Extract the (x, y) coordinate from the center of the cell holding the provided text.  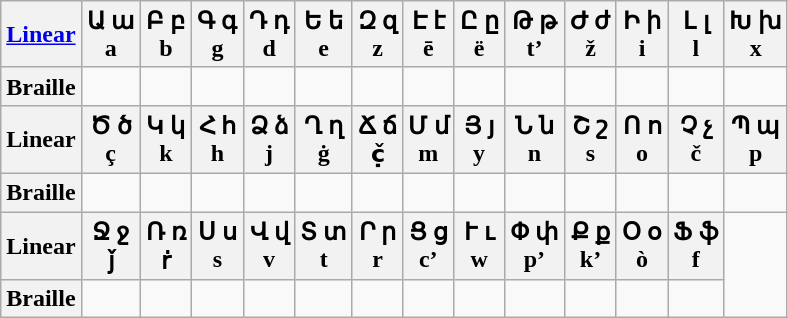
Ր ր r (377, 246)
Շ շ s (591, 139)
Ց ց c’ (429, 246)
Չ չ č (696, 139)
Օ օ ò (642, 246)
Դ դ d (269, 34)
Կ կ k (166, 139)
Ս ս s (218, 246)
Ճ ճ č̣ (377, 139)
Հ հ h (218, 139)
Խ խ x (756, 34)
Ը ը ë (479, 34)
Ա ա a (110, 34)
Ֆ ֆ f (696, 246)
Յ յ y (479, 139)
Ո ո o (642, 139)
Ք ք k’ (591, 246)
Վ վ v (269, 246)
Մ մ m (429, 139)
Ծ ծ ç (110, 139)
Ժ ժ ž (591, 34)
Ջ ջ ǰ (110, 246)
Ե ե e (324, 34)
Թ թ t’ (534, 34)
Ւ ւ w (479, 246)
Զ զ z (377, 34)
Ղ ղ ġ (324, 139)
Ձ ձ j (269, 139)
Լ լ l (696, 34)
Ռ ռ ṙ (166, 246)
Գ գ g (218, 34)
Ն ն n (534, 139)
Փ փ p’ (534, 246)
Տ տ t (324, 246)
Բ բ b (166, 34)
Ի ի i (642, 34)
Պ պ p (756, 139)
Է է ē (429, 34)
